For the text-containing cell, return its midpoint in [X, Y] coordinate format. 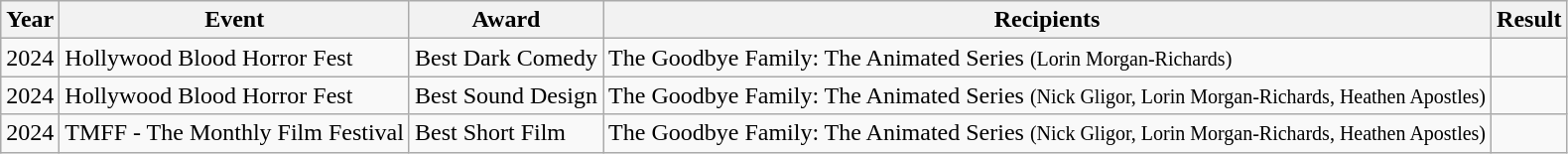
Award [506, 20]
Recipients [1048, 20]
The Goodbye Family: The Animated Series (Lorin Morgan-Richards) [1048, 58]
Year [30, 20]
Best Dark Comedy [506, 58]
Event [234, 20]
TMFF - The Monthly Film Festival [234, 133]
Best Sound Design [506, 95]
Result [1529, 20]
Best Short Film [506, 133]
